Identify which cell holds the provided text, then report its (x, y) central coordinate. 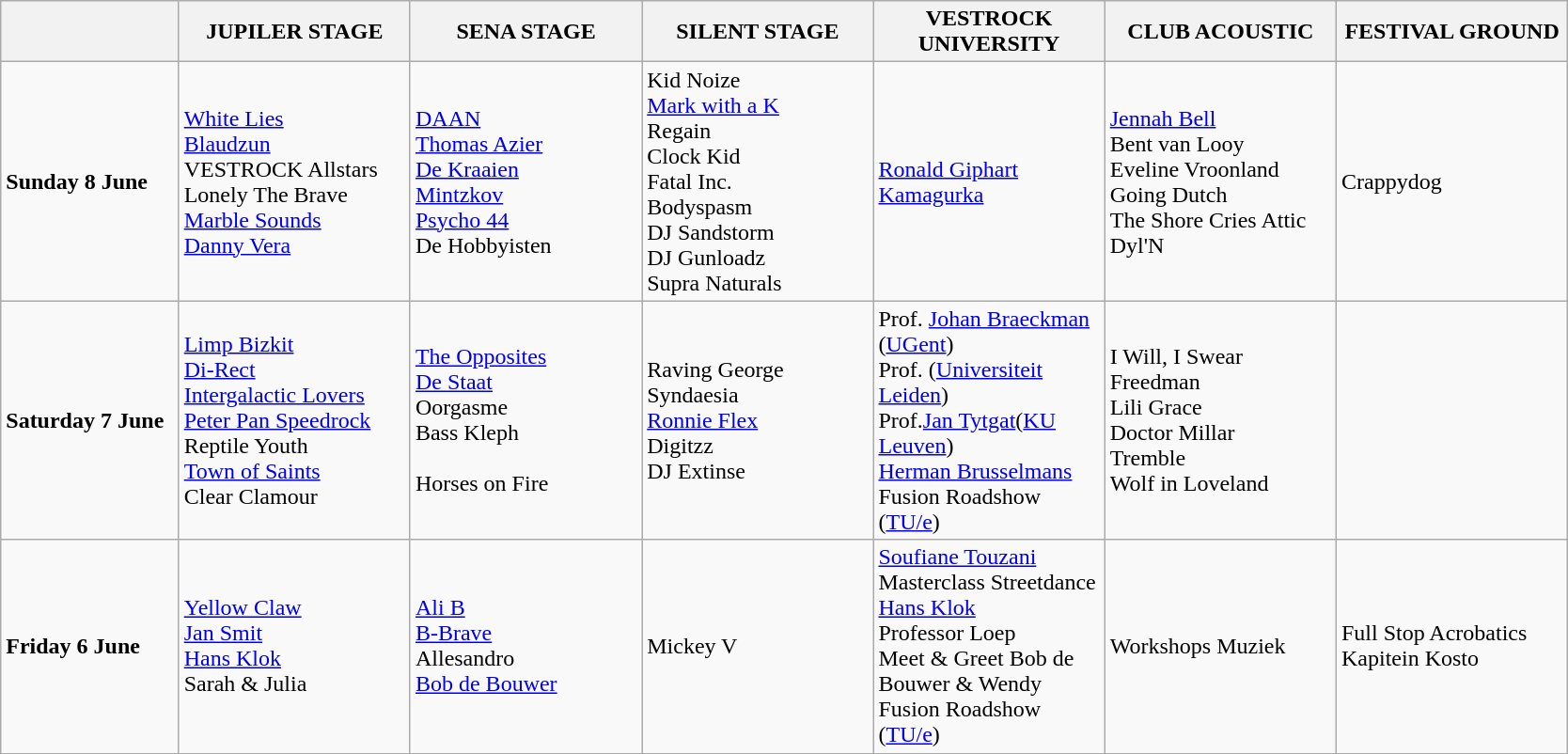
SENA STAGE (525, 32)
Mickey V (758, 647)
Raving George Syndaesia Ronnie Flex Digitzz DJ Extinse (758, 420)
Limp BizkitDi-RectIntergalactic LoversPeter Pan SpeedrockReptile YouthTown of SaintsClear Clamour (294, 420)
DAAN Thomas AzierDe KraaienMintzkovPsycho 44De Hobbyisten (525, 181)
Yellow ClawJan SmitHans KlokSarah & Julia (294, 647)
Sunday 8 June (90, 181)
JUPILER STAGE (294, 32)
Kid NoizeMark with a KRegainClock KidFatal Inc.BodyspasmDJ SandstormDJ GunloadzSupra Naturals (758, 181)
Full Stop Acrobatics Kapitein Kosto (1451, 647)
SILENT STAGE (758, 32)
VESTROCK UNIVERSITY (989, 32)
CLUB ACOUSTIC (1220, 32)
Crappydog (1451, 181)
The Opposites De StaatOorgasmeBass KlephHorses on Fire (525, 420)
I Will, I SwearFreedmanLili GraceDoctor MillarTrembleWolf in Loveland (1220, 420)
FESTIVAL GROUND (1451, 32)
White LiesBlaudzunVESTROCK AllstarsLonely The BraveMarble SoundsDanny Vera (294, 181)
Friday 6 June (90, 647)
Ali BB-BraveAllesandroBob de Bouwer (525, 647)
Saturday 7 June (90, 420)
Jennah BellBent van LooyEveline VroonlandGoing DutchThe Shore Cries AtticDyl'N (1220, 181)
Workshops Muziek (1220, 647)
Prof. Johan Braeckman (UGent)Prof. (Universiteit Leiden)Prof.Jan Tytgat(KU Leuven)Herman Brusselmans Fusion Roadshow (TU/e) (989, 420)
Soufiane TouzaniMasterclass StreetdanceHans KlokProfessor LoepMeet & Greet Bob de Bouwer & WendyFusion Roadshow (TU/e) (989, 647)
Ronald GiphartKamagurka (989, 181)
